Return [x, y] of the center of cell containing provided text 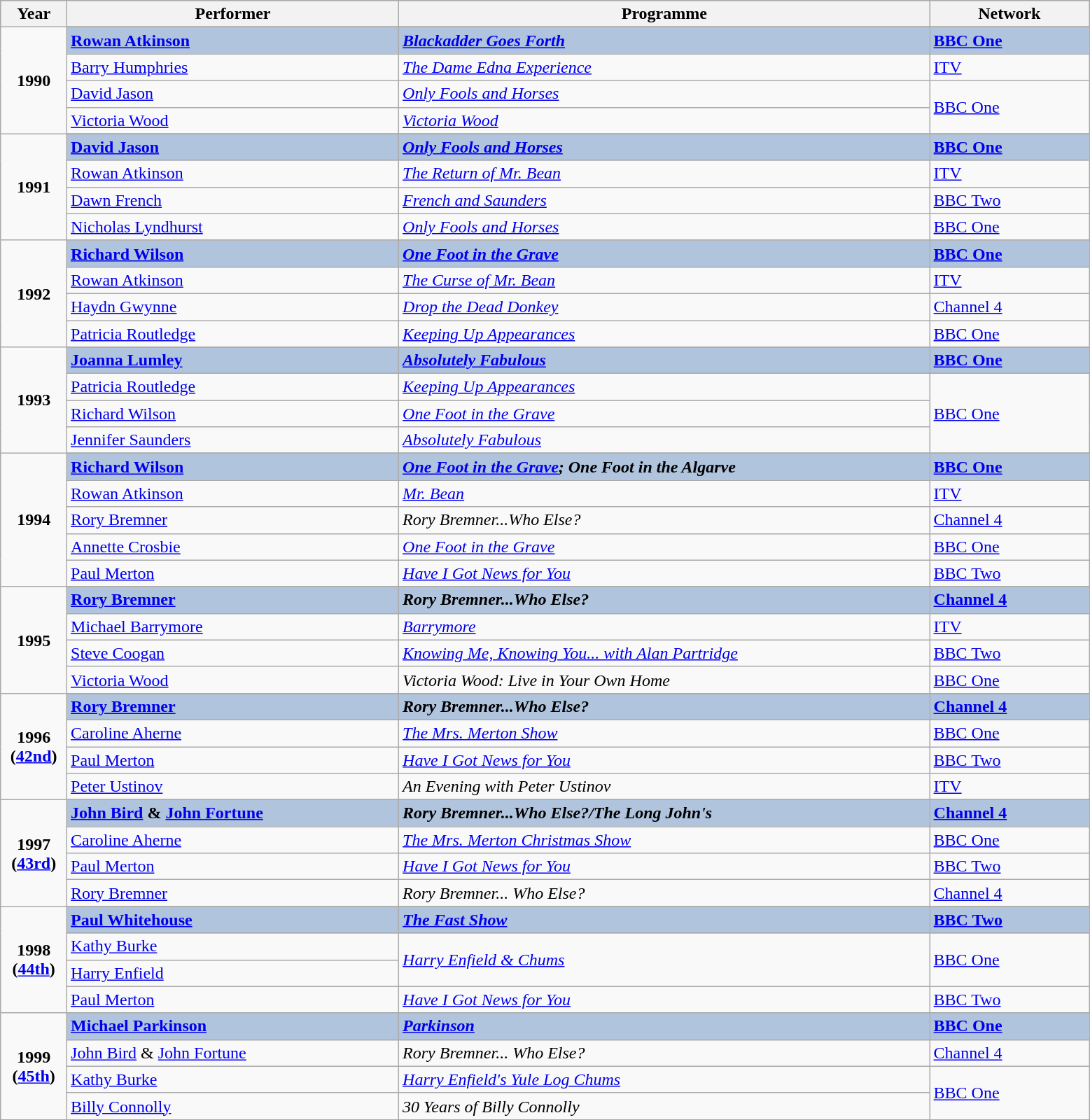
Network [1009, 14]
Steve Coogan [233, 653]
Drop the Dead Donkey [664, 307]
The Return of Mr. Bean [664, 174]
Haydn Gwynne [233, 307]
Billy Connolly [233, 1106]
Peter Ustinov [233, 787]
Harry Enfield's Yule Log Chums [664, 1079]
Year [34, 14]
Harry Enfield [233, 973]
The Curse of Mr. Bean [664, 280]
Knowing Me, Knowing You... with Alan Partridge [664, 653]
Dawn French [233, 200]
Joanna Lumley [233, 360]
Parkinson [664, 1026]
The Mrs. Merton Christmas Show [664, 840]
1990 [34, 80]
1998(44th) [34, 960]
An Evening with Peter Ustinov [664, 787]
Michael Barrymore [233, 626]
Victoria Wood: Live in Your Own Home [664, 680]
The Mrs. Merton Show [664, 733]
Rory Bremner...Who Else?/The Long John's [664, 813]
Mr. Bean [664, 493]
Barrymore [664, 626]
The Dame Edna Experience [664, 67]
1993 [34, 400]
Barry Humphries [233, 67]
French and Saunders [664, 200]
The Fast Show [664, 920]
30 Years of Billy Connolly [664, 1106]
1992 [34, 293]
1999(45th) [34, 1066]
Annette Crosbie [233, 547]
Michael Parkinson [233, 1026]
Nicholas Lyndhurst [233, 227]
1994 [34, 520]
Blackadder Goes Forth [664, 41]
Programme [664, 14]
Jennifer Saunders [233, 440]
One Foot in the Grave; One Foot in the Algarve [664, 467]
1991 [34, 187]
1997(43rd) [34, 853]
1996(42nd) [34, 746]
Harry Enfield & Chums [664, 960]
1995 [34, 640]
Performer [233, 14]
Paul Whitehouse [233, 920]
